For the text-containing cell, return its midpoint in (x, y) coordinate format. 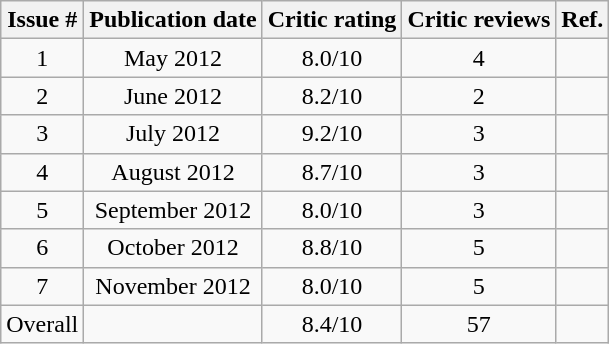
7 (42, 286)
November 2012 (173, 286)
1 (42, 58)
9.2/10 (332, 134)
July 2012 (173, 134)
September 2012 (173, 210)
Ref. (582, 20)
57 (479, 324)
8.2/10 (332, 96)
6 (42, 248)
8.8/10 (332, 248)
May 2012 (173, 58)
Critic rating (332, 20)
Publication date (173, 20)
June 2012 (173, 96)
8.4/10 (332, 324)
October 2012 (173, 248)
August 2012 (173, 172)
Critic reviews (479, 20)
Overall (42, 324)
Issue # (42, 20)
8.7/10 (332, 172)
